Capture the cell that displays the provided text and extract its (x, y) central coordinate. 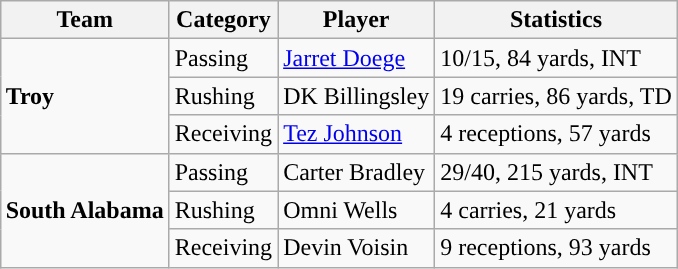
10/15, 84 yards, INT (556, 58)
Tez Johnson (356, 134)
DK Billingsley (356, 96)
Player (356, 20)
Omni Wells (356, 210)
4 carries, 21 yards (556, 210)
19 carries, 86 yards, TD (556, 96)
9 receptions, 93 yards (556, 248)
Devin Voisin (356, 248)
South Alabama (84, 210)
Troy (84, 96)
29/40, 215 yards, INT (556, 172)
Team (84, 20)
4 receptions, 57 yards (556, 134)
Carter Bradley (356, 172)
Jarret Doege (356, 58)
Statistics (556, 20)
Category (223, 20)
